Return (x, y) of the center of cell containing provided text 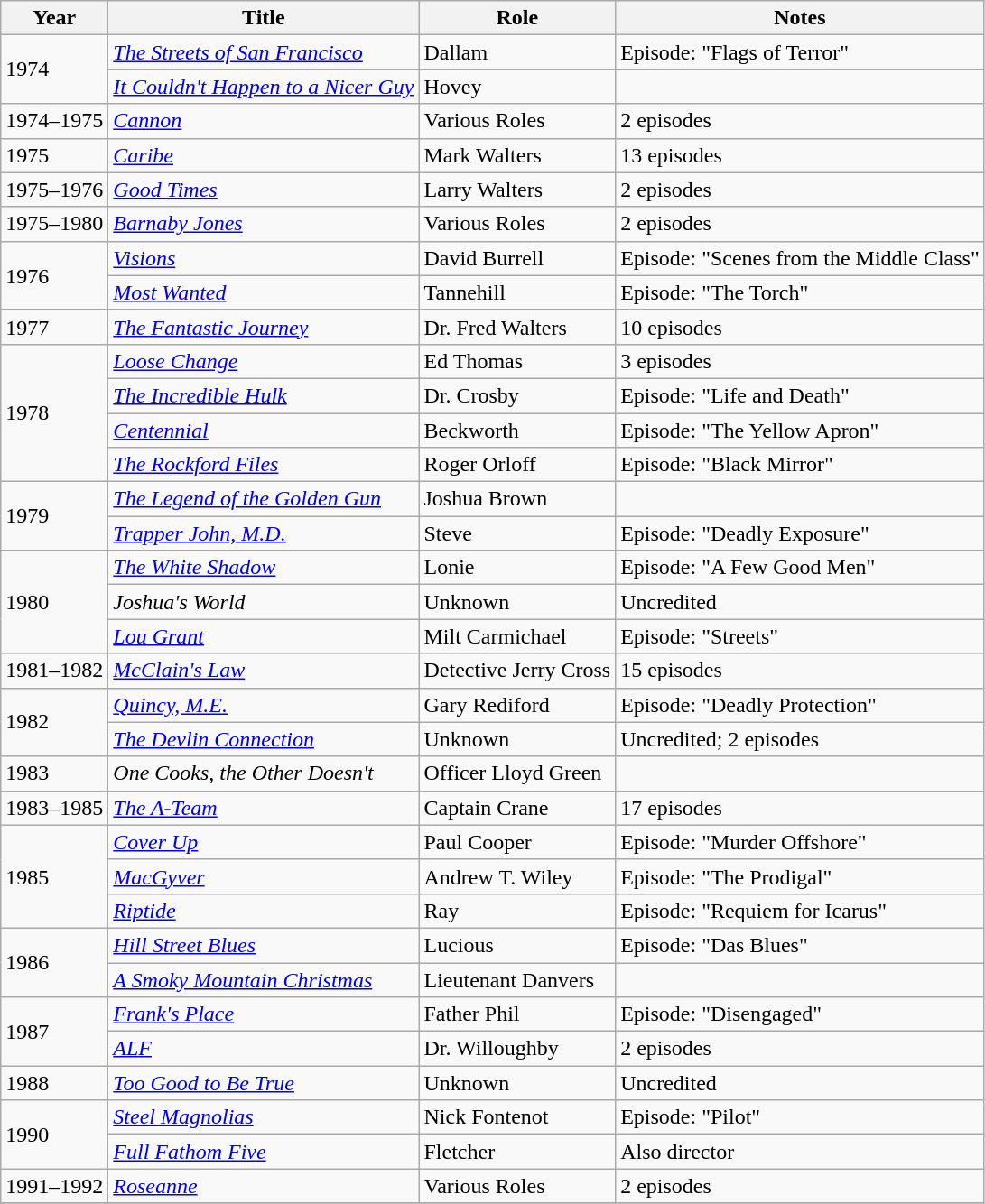
Year (54, 18)
Episode: "Disengaged" (800, 1014)
1976 (54, 275)
The Devlin Connection (264, 739)
Lou Grant (264, 636)
Episode: "Deadly Exposure" (800, 533)
A Smoky Mountain Christmas (264, 979)
1987 (54, 1032)
Riptide (264, 911)
1982 (54, 722)
Visions (264, 258)
The A-Team (264, 808)
Episode: "A Few Good Men" (800, 568)
Good Times (264, 190)
The Legend of the Golden Gun (264, 499)
Barnaby Jones (264, 224)
Episode: "Das Blues" (800, 945)
Episode: "Scenes from the Middle Class" (800, 258)
Cannon (264, 121)
1974 (54, 69)
Episode: "The Yellow Apron" (800, 431)
Detective Jerry Cross (517, 671)
The Incredible Hulk (264, 395)
Notes (800, 18)
Dallam (517, 52)
Hill Street Blues (264, 945)
1990 (54, 1135)
1983–1985 (54, 808)
1977 (54, 327)
1974–1975 (54, 121)
1980 (54, 602)
10 episodes (800, 327)
1985 (54, 876)
Centennial (264, 431)
13 episodes (800, 155)
Episode: "Flags of Terror" (800, 52)
Ed Thomas (517, 361)
Dr. Willoughby (517, 1049)
ALF (264, 1049)
The Streets of San Francisco (264, 52)
Episode: "Murder Offshore" (800, 842)
Lonie (517, 568)
Andrew T. Wiley (517, 876)
Episode: "Requiem for Icarus" (800, 911)
Title (264, 18)
15 episodes (800, 671)
Gary Rediford (517, 705)
1981–1982 (54, 671)
David Burrell (517, 258)
Caribe (264, 155)
Frank's Place (264, 1014)
The White Shadow (264, 568)
Fletcher (517, 1152)
Joshua's World (264, 602)
Larry Walters (517, 190)
3 episodes (800, 361)
Trapper John, M.D. (264, 533)
Lucious (517, 945)
Dr. Crosby (517, 395)
Uncredited; 2 episodes (800, 739)
Milt Carmichael (517, 636)
1988 (54, 1083)
Beckworth (517, 431)
MacGyver (264, 876)
Episode: "Streets" (800, 636)
1983 (54, 773)
Lieutenant Danvers (517, 979)
Steel Magnolias (264, 1117)
Loose Change (264, 361)
1975 (54, 155)
The Fantastic Journey (264, 327)
Also director (800, 1152)
1975–1980 (54, 224)
Episode: "Deadly Protection" (800, 705)
Full Fathom Five (264, 1152)
Quincy, M.E. (264, 705)
Episode: "Life and Death" (800, 395)
1986 (54, 962)
Captain Crane (517, 808)
McClain's Law (264, 671)
Paul Cooper (517, 842)
Episode: "Pilot" (800, 1117)
Joshua Brown (517, 499)
Hovey (517, 87)
It Couldn't Happen to a Nicer Guy (264, 87)
Too Good to Be True (264, 1083)
One Cooks, the Other Doesn't (264, 773)
Roger Orloff (517, 465)
1979 (54, 516)
Most Wanted (264, 292)
Steve (517, 533)
1978 (54, 412)
Father Phil (517, 1014)
Episode: "Black Mirror" (800, 465)
Role (517, 18)
The Rockford Files (264, 465)
Cover Up (264, 842)
Ray (517, 911)
Mark Walters (517, 155)
Nick Fontenot (517, 1117)
Episode: "The Prodigal" (800, 876)
Roseanne (264, 1186)
17 episodes (800, 808)
1991–1992 (54, 1186)
1975–1976 (54, 190)
Dr. Fred Walters (517, 327)
Episode: "The Torch" (800, 292)
Tannehill (517, 292)
Officer Lloyd Green (517, 773)
